Find where the given text appears and provide that cell's center as (x, y) coordinate. 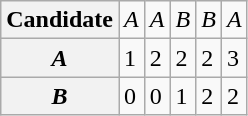
Candidate (60, 20)
3 (234, 58)
